Capture the cell that displays the provided text and extract its [X, Y] central coordinate. 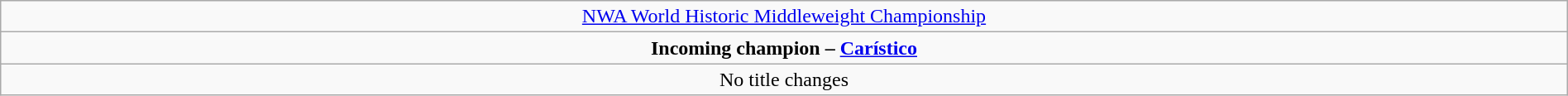
Incoming champion – Carístico [784, 48]
NWA World Historic Middleweight Championship [784, 17]
No title changes [784, 79]
